Locate the cell with the specified text and output its [x, y] center coordinate. 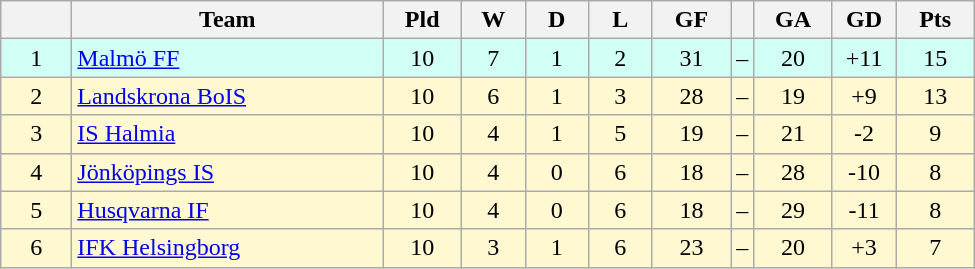
-11 [864, 210]
+9 [864, 96]
Malmö FF [228, 58]
+3 [864, 248]
D [557, 20]
9 [936, 134]
-2 [864, 134]
29 [794, 210]
W [493, 20]
+11 [864, 58]
Jönköpings IS [228, 172]
Husqvarna IF [228, 210]
GF [692, 20]
GD [864, 20]
13 [936, 96]
IS Halmia [228, 134]
21 [794, 134]
Pts [936, 20]
Team [228, 20]
L [621, 20]
23 [692, 248]
GA [794, 20]
-10 [864, 172]
IFK Helsingborg [228, 248]
Landskrona BoIS [228, 96]
15 [936, 58]
Pld [422, 20]
31 [692, 58]
